Provide the [X, Y] coordinate of the cell's center where the given text is located.  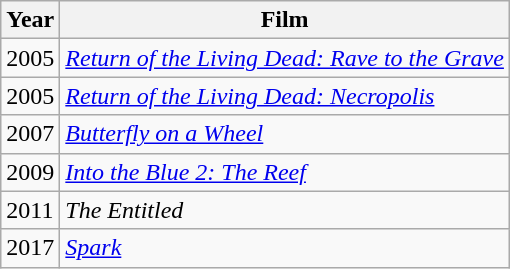
2017 [30, 248]
Return of the Living Dead: Necropolis [285, 96]
2009 [30, 172]
The Entitled [285, 210]
Film [285, 20]
Spark [285, 248]
2007 [30, 134]
Into the Blue 2: The Reef [285, 172]
2011 [30, 210]
Return of the Living Dead: Rave to the Grave [285, 58]
Year [30, 20]
Butterfly on a Wheel [285, 134]
